Scan for the cell matching the given text and deliver its [X, Y] coordinate at center. 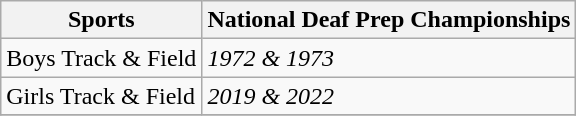
1972 & 1973 [389, 58]
Sports [102, 20]
Girls Track & Field [102, 96]
2019 & 2022 [389, 96]
National Deaf Prep Championships [389, 20]
Boys Track & Field [102, 58]
